Return the (X, Y) coordinate for the center point of the cell that contains the specified text.  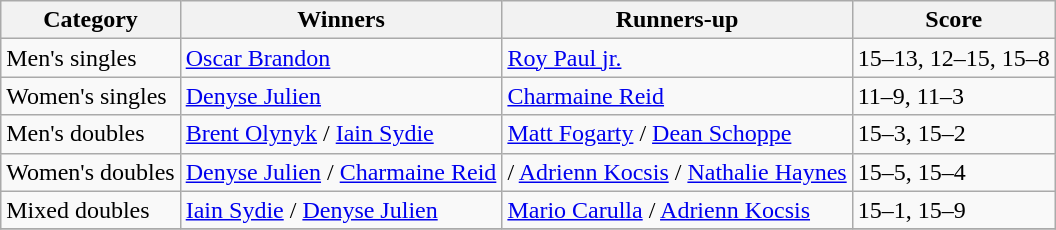
Matt Fogarty / Dean Schoppe (677, 134)
Denyse Julien / Charmaine Reid (341, 172)
Runners-up (677, 20)
15–13, 12–15, 15–8 (954, 58)
Mixed doubles (90, 210)
Women's doubles (90, 172)
Roy Paul jr. (677, 58)
Mario Carulla / Adrienn Kocsis (677, 210)
Men's singles (90, 58)
Iain Sydie / Denyse Julien (341, 210)
15–1, 15–9 (954, 210)
15–5, 15–4 (954, 172)
Category (90, 20)
Men's doubles (90, 134)
Women's singles (90, 96)
Charmaine Reid (677, 96)
Winners (341, 20)
Brent Olynyk / Iain Sydie (341, 134)
Oscar Brandon (341, 58)
15–3, 15–2 (954, 134)
Denyse Julien (341, 96)
Score (954, 20)
11–9, 11–3 (954, 96)
/ Adrienn Kocsis / Nathalie Haynes (677, 172)
